Scan for the cell matching the given text and deliver its (x, y) coordinate at center. 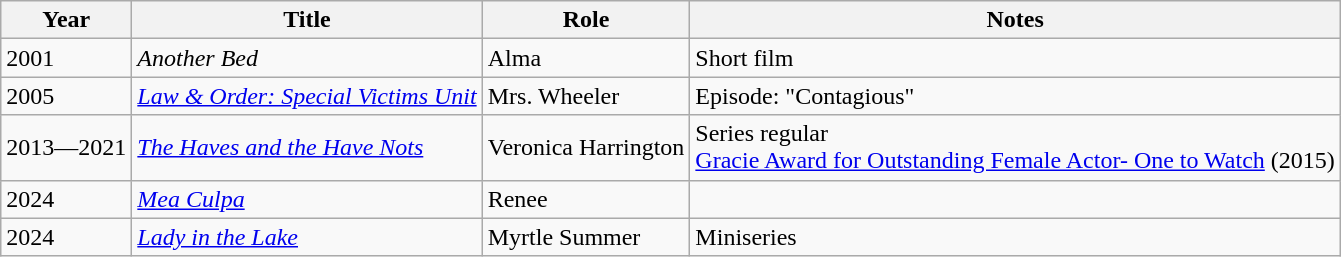
Alma (586, 58)
Another Bed (307, 58)
Episode: "Contagious" (1015, 96)
2001 (66, 58)
Myrtle Summer (586, 237)
Notes (1015, 20)
Law & Order: Special Victims Unit (307, 96)
2005 (66, 96)
Mrs. Wheeler (586, 96)
Role (586, 20)
Year (66, 20)
Lady in the Lake (307, 237)
Short film (1015, 58)
Mea Culpa (307, 199)
Title (307, 20)
The Haves and the Have Nots (307, 148)
Series regularGracie Award for Outstanding Female Actor- One to Watch (2015) (1015, 148)
2013—2021 (66, 148)
Miniseries (1015, 237)
Renee (586, 199)
Veronica Harrington (586, 148)
